Detect which cell encompasses the target text, then output its (X, Y) center coordinate. 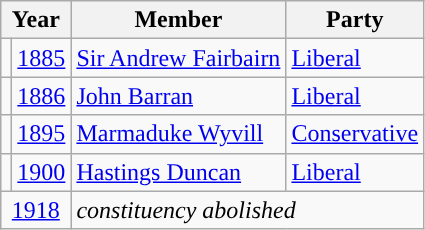
1895 (42, 134)
1900 (42, 172)
Year (36, 20)
Conservative (355, 134)
1918 (36, 210)
Party (355, 20)
Sir Andrew Fairbairn (178, 58)
Marmaduke Wyvill (178, 134)
constituency abolished (248, 210)
Hastings Duncan (178, 172)
Member (178, 20)
1886 (42, 96)
1885 (42, 58)
John Barran (178, 96)
